Return the (x, y) coordinate for the center point of the cell that contains the specified text.  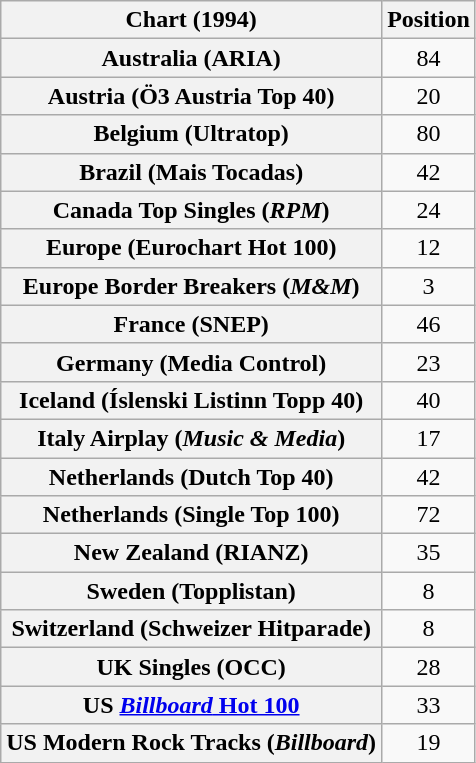
24 (429, 210)
Italy Airplay (Music & Media) (192, 438)
Chart (1994) (192, 20)
80 (429, 134)
US Billboard Hot 100 (192, 705)
Position (429, 20)
40 (429, 400)
France (SNEP) (192, 324)
Europe (Eurochart Hot 100) (192, 248)
46 (429, 324)
Australia (ARIA) (192, 58)
Canada Top Singles (RPM) (192, 210)
28 (429, 667)
Austria (Ö3 Austria Top 40) (192, 96)
35 (429, 553)
Brazil (Mais Tocadas) (192, 172)
Belgium (Ultratop) (192, 134)
Sweden (Topplistan) (192, 591)
Switzerland (Schweizer Hitparade) (192, 629)
12 (429, 248)
Europe Border Breakers (M&M) (192, 286)
Germany (Media Control) (192, 362)
3 (429, 286)
US Modern Rock Tracks (Billboard) (192, 743)
Netherlands (Dutch Top 40) (192, 477)
72 (429, 515)
19 (429, 743)
17 (429, 438)
UK Singles (OCC) (192, 667)
Netherlands (Single Top 100) (192, 515)
Iceland (Íslenski Listinn Topp 40) (192, 400)
23 (429, 362)
33 (429, 705)
New Zealand (RIANZ) (192, 553)
20 (429, 96)
84 (429, 58)
